Extract the [x, y] coordinate from the center of the cell holding the provided text.  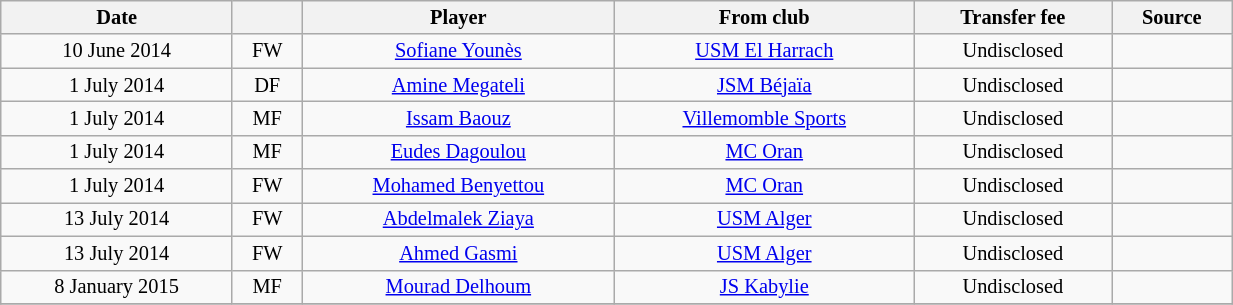
USM El Harrach [764, 51]
Abdelmalek Ziaya [458, 219]
Eudes Dagoulou [458, 152]
Villemomble Sports [764, 118]
Ahmed Gasmi [458, 253]
8 January 2015 [117, 287]
Mohamed Benyettou [458, 186]
DF [266, 85]
Mourad Delhoum [458, 287]
Issam Baouz [458, 118]
JSM Béjaïa [764, 85]
From club [764, 17]
10 June 2014 [117, 51]
JS Kabylie [764, 287]
Sofiane Younès [458, 51]
Player [458, 17]
Source [1172, 17]
Transfer fee [1013, 17]
Date [117, 17]
Amine Megateli [458, 85]
